Extract the (X, Y) coordinate from the center of the cell holding the provided text.  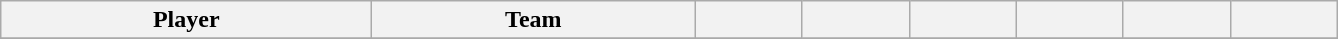
Team (534, 20)
Player (186, 20)
